Identify which cell holds the provided text, then report its [X, Y] central coordinate. 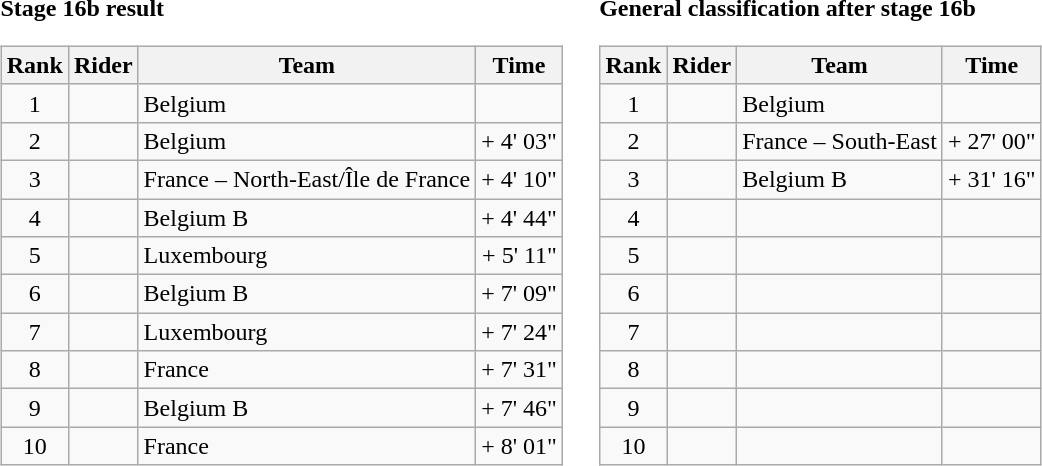
+ 31' 16" [992, 179]
+ 7' 24" [520, 332]
+ 4' 10" [520, 179]
+ 4' 44" [520, 217]
France – South-East [840, 141]
+ 7' 46" [520, 408]
+ 8' 01" [520, 446]
+ 7' 09" [520, 294]
+ 5' 11" [520, 256]
+ 4' 03" [520, 141]
+ 27' 00" [992, 141]
+ 7' 31" [520, 370]
France – North-East/Île de France [307, 179]
